Provide the [X, Y] coordinate of the cell's center where the given text is located.  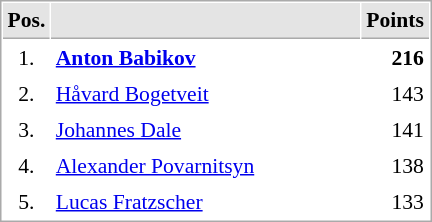
Pos. [26, 21]
3. [26, 129]
Lucas Fratzscher [206, 201]
138 [396, 165]
Håvard Bogetveit [206, 93]
Anton Babikov [206, 57]
216 [396, 57]
Johannes Dale [206, 129]
141 [396, 129]
Points [396, 21]
4. [26, 165]
143 [396, 93]
Alexander Povarnitsyn [206, 165]
5. [26, 201]
133 [396, 201]
2. [26, 93]
1. [26, 57]
